Scan for the cell matching the given text and deliver its (x, y) coordinate at center. 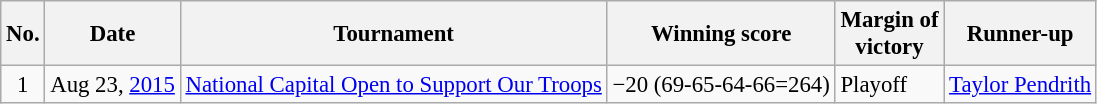
No. (23, 34)
National Capital Open to Support Our Troops (394, 85)
Winning score (721, 34)
1 (23, 85)
Taylor Pendrith (1020, 85)
Tournament (394, 34)
Runner-up (1020, 34)
Date (112, 34)
Playoff (890, 85)
−20 (69-65-64-66=264) (721, 85)
Margin ofvictory (890, 34)
Aug 23, 2015 (112, 85)
